For the text-containing cell, return its midpoint in [x, y] coordinate format. 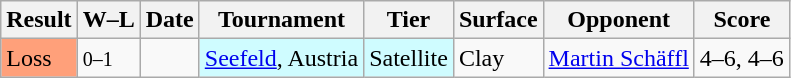
Martin Schäffl [618, 58]
Clay [498, 58]
Opponent [618, 20]
Score [742, 20]
Satellite [409, 58]
Result [39, 20]
Date [170, 20]
Tournament [281, 20]
0–1 [108, 58]
W–L [108, 20]
4–6, 4–6 [742, 58]
Surface [498, 20]
Seefeld, Austria [281, 58]
Tier [409, 20]
Loss [39, 58]
